Capture the cell that displays the provided text and extract its [x, y] central coordinate. 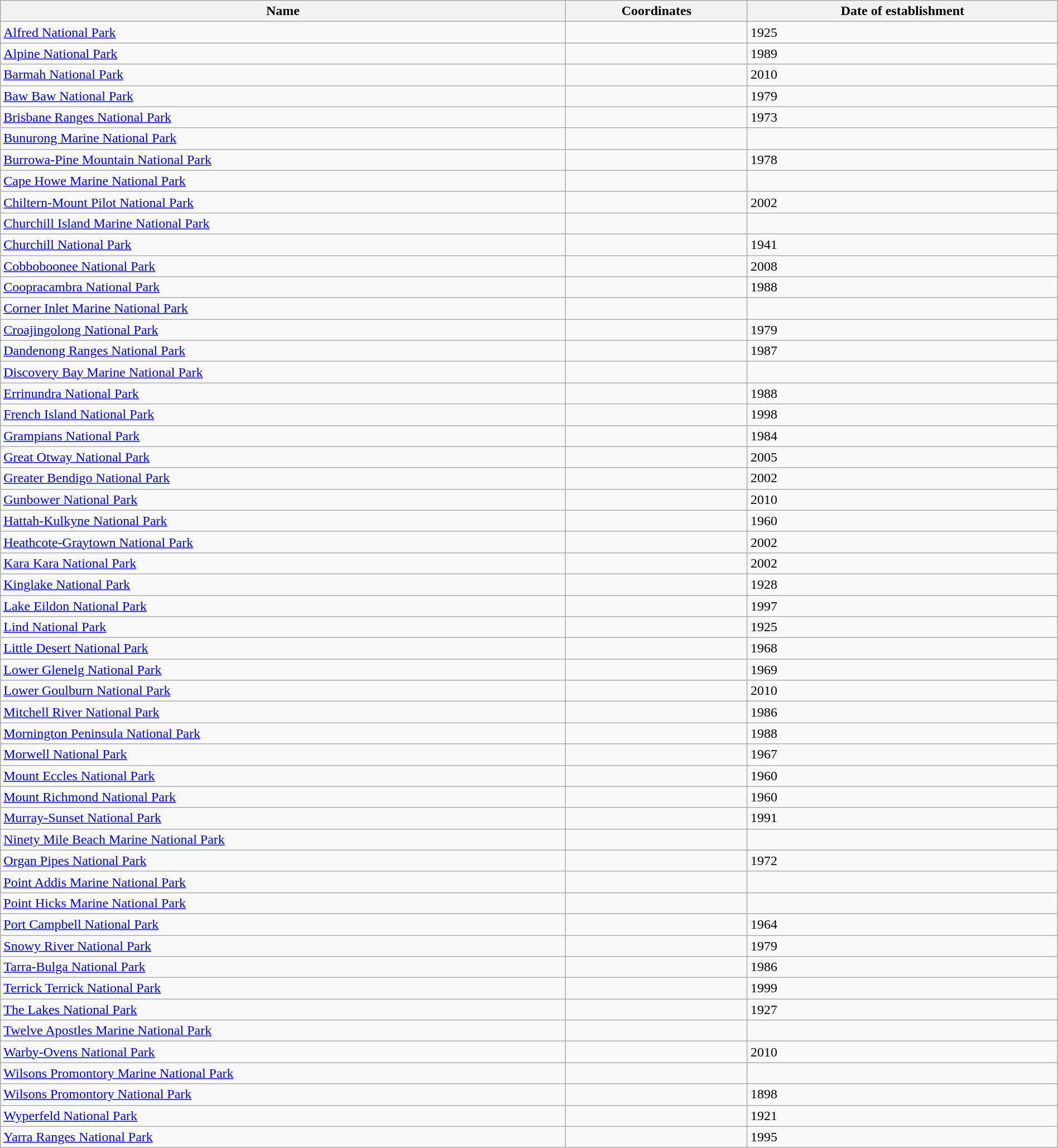
1995 [902, 1137]
Churchill Island Marine National Park [283, 223]
Terrick Terrick National Park [283, 988]
1972 [902, 861]
Cape Howe Marine National Park [283, 181]
Little Desert National Park [283, 649]
Murray-Sunset National Park [283, 818]
1969 [902, 670]
1998 [902, 415]
Date of establishment [902, 11]
Errinundra National Park [283, 393]
Name [283, 11]
Baw Baw National Park [283, 96]
2008 [902, 266]
Corner Inlet Marine National Park [283, 309]
Point Hicks Marine National Park [283, 903]
Coopracambra National Park [283, 287]
Mitchell River National Park [283, 712]
Barmah National Park [283, 75]
Mornington Peninsula National Park [283, 733]
1967 [902, 755]
1997 [902, 606]
Wilsons Promontory Marine National Park [283, 1073]
Twelve Apostles Marine National Park [283, 1031]
Cobboboonee National Park [283, 266]
Churchill National Park [283, 244]
Bunurong Marine National Park [283, 138]
Point Addis Marine National Park [283, 882]
Burrowa-Pine Mountain National Park [283, 160]
Lake Eildon National Park [283, 606]
Alfred National Park [283, 32]
Warby-Ovens National Park [283, 1052]
Ninety Mile Beach Marine National Park [283, 839]
1927 [902, 1010]
Lind National Park [283, 627]
Coordinates [656, 11]
Morwell National Park [283, 755]
1987 [902, 351]
Hattah-Kulkyne National Park [283, 521]
Discovery Bay Marine National Park [283, 372]
Wyperfeld National Park [283, 1116]
1964 [902, 924]
2005 [902, 457]
French Island National Park [283, 415]
Lower Goulburn National Park [283, 691]
1941 [902, 244]
Croajingolong National Park [283, 330]
Tarra-Bulga National Park [283, 967]
Chiltern-Mount Pilot National Park [283, 202]
Mount Eccles National Park [283, 776]
Kinglake National Park [283, 584]
Organ Pipes National Park [283, 861]
Mount Richmond National Park [283, 797]
Dandenong Ranges National Park [283, 351]
1968 [902, 649]
Alpine National Park [283, 54]
1984 [902, 436]
1928 [902, 584]
Wilsons Promontory National Park [283, 1094]
Heathcote-Graytown National Park [283, 542]
1989 [902, 54]
1973 [902, 117]
1921 [902, 1116]
Lower Glenelg National Park [283, 670]
Yarra Ranges National Park [283, 1137]
Gunbower National Park [283, 499]
Kara Kara National Park [283, 563]
1999 [902, 988]
Grampians National Park [283, 436]
1898 [902, 1094]
Brisbane Ranges National Park [283, 117]
Snowy River National Park [283, 946]
Great Otway National Park [283, 457]
Greater Bendigo National Park [283, 478]
1978 [902, 160]
The Lakes National Park [283, 1010]
1991 [902, 818]
Port Campbell National Park [283, 924]
